Search for the cell housing the specified text and yield its [X, Y] center coordinate. 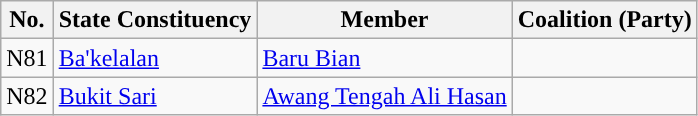
N82 [27, 96]
Member [384, 20]
Baru Bian [384, 58]
Coalition (Party) [604, 20]
Awang Tengah Ali Hasan [384, 96]
No. [27, 20]
Ba'kelalan [155, 58]
State Constituency [155, 20]
Bukit Sari [155, 96]
N81 [27, 58]
